Capture the cell that displays the provided text and extract its [x, y] central coordinate. 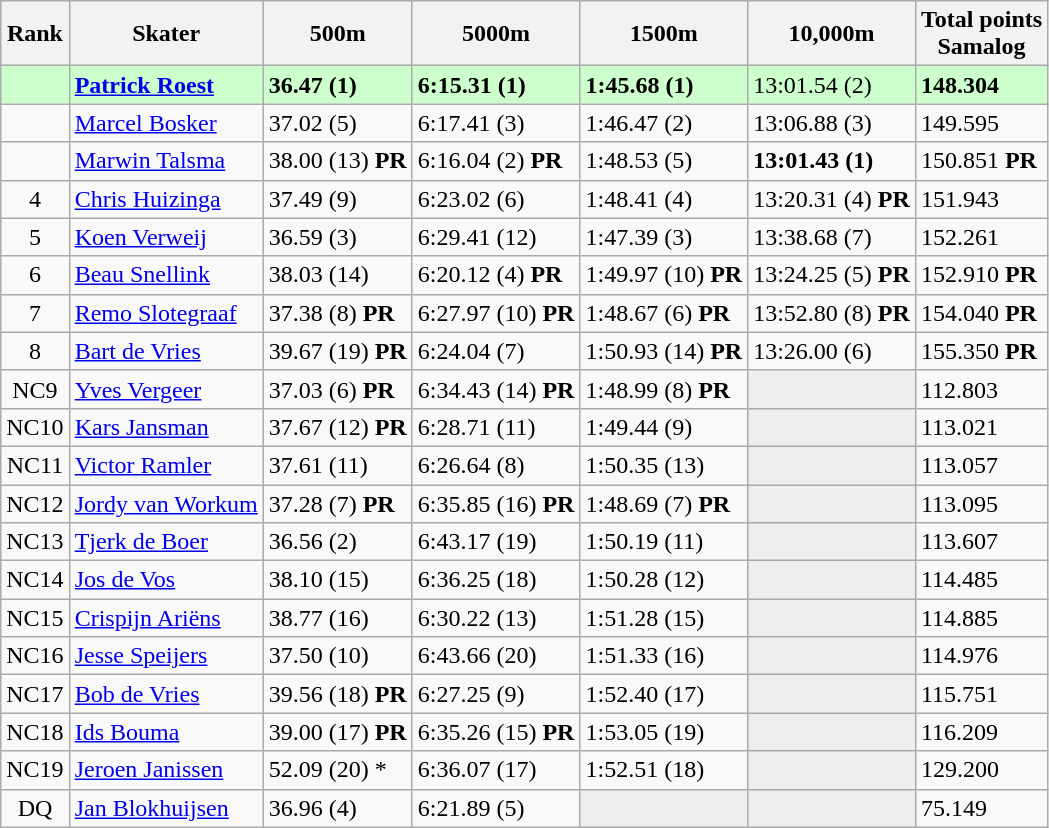
Ids Bouma [166, 732]
6:26.64 (8) [496, 465]
Rank [35, 34]
1:51.28 (15) [664, 618]
148.304 [981, 85]
37.61 (11) [338, 465]
6:27.97 (10) PR [496, 313]
37.03 (6) PR [338, 389]
39.56 (18) PR [338, 694]
37.50 (10) [338, 656]
1:48.67 (6) PR [664, 313]
NC16 [35, 656]
151.943 [981, 199]
Kars Jansman [166, 427]
36.47 (1) [338, 85]
1:49.97 (10) PR [664, 275]
6:21.89 (5) [496, 808]
112.803 [981, 389]
38.10 (15) [338, 580]
36.59 (3) [338, 237]
6:23.02 (6) [496, 199]
1:48.53 (5) [664, 161]
116.209 [981, 732]
1:53.05 (19) [664, 732]
152.910 PR [981, 275]
39.00 (17) PR [338, 732]
37.67 (12) PR [338, 427]
113.095 [981, 503]
Jesse Speijers [166, 656]
1:50.28 (12) [664, 580]
155.350 PR [981, 351]
1:51.33 (16) [664, 656]
Jan Blokhuijsen [166, 808]
NC11 [35, 465]
500m [338, 34]
Skater [166, 34]
NC9 [35, 389]
149.595 [981, 123]
129.200 [981, 770]
Victor Ramler [166, 465]
13:38.68 (7) [832, 237]
6:20.12 (4) PR [496, 275]
52.09 (20) * [338, 770]
1:47.39 (3) [664, 237]
37.49 (9) [338, 199]
Marwin Talsma [166, 161]
6:15.31 (1) [496, 85]
Patrick Roest [166, 85]
6:34.43 (14) PR [496, 389]
NC10 [35, 427]
1:50.93 (14) PR [664, 351]
Jos de Vos [166, 580]
37.02 (5) [338, 123]
115.751 [981, 694]
8 [35, 351]
6:36.07 (17) [496, 770]
38.03 (14) [338, 275]
NC14 [35, 580]
Tjerk de Boer [166, 542]
113.057 [981, 465]
6:30.22 (13) [496, 618]
NC19 [35, 770]
75.149 [981, 808]
6:16.04 (2) PR [496, 161]
37.28 (7) PR [338, 503]
1:45.68 (1) [664, 85]
5 [35, 237]
Beau Snellink [166, 275]
Crispijn Ariëns [166, 618]
Total points Samalog [981, 34]
6 [35, 275]
113.021 [981, 427]
152.261 [981, 237]
NC18 [35, 732]
13:52.80 (8) PR [832, 313]
1:50.35 (13) [664, 465]
Jordy van Workum [166, 503]
4 [35, 199]
Koen Verweij [166, 237]
38.00 (13) PR [338, 161]
1:46.47 (2) [664, 123]
6:24.04 (7) [496, 351]
37.38 (8) PR [338, 313]
NC17 [35, 694]
6:43.66 (20) [496, 656]
1500m [664, 34]
38.77 (16) [338, 618]
Yves Vergeer [166, 389]
6:36.25 (18) [496, 580]
36.96 (4) [338, 808]
5000m [496, 34]
Jeroen Janissen [166, 770]
39.67 (19) PR [338, 351]
13:20.31 (4) PR [832, 199]
154.040 PR [981, 313]
114.485 [981, 580]
Bob de Vries [166, 694]
10,000m [832, 34]
6:28.71 (11) [496, 427]
6:35.26 (15) PR [496, 732]
1:52.40 (17) [664, 694]
7 [35, 313]
NC13 [35, 542]
6:17.41 (3) [496, 123]
114.976 [981, 656]
1:50.19 (11) [664, 542]
Chris Huizinga [166, 199]
1:52.51 (18) [664, 770]
Marcel Bosker [166, 123]
1:49.44 (9) [664, 427]
1:48.41 (4) [664, 199]
113.607 [981, 542]
6:43.17 (19) [496, 542]
13:06.88 (3) [832, 123]
NC15 [35, 618]
NC12 [35, 503]
150.851 PR [981, 161]
1:48.69 (7) PR [664, 503]
6:35.85 (16) PR [496, 503]
6:29.41 (12) [496, 237]
DQ [35, 808]
13:01.54 (2) [832, 85]
6:27.25 (9) [496, 694]
Bart de Vries [166, 351]
Remo Slotegraaf [166, 313]
114.885 [981, 618]
13:26.00 (6) [832, 351]
1:48.99 (8) PR [664, 389]
36.56 (2) [338, 542]
13:24.25 (5) PR [832, 275]
13:01.43 (1) [832, 161]
